Identify which cell holds the provided text, then report its [X, Y] central coordinate. 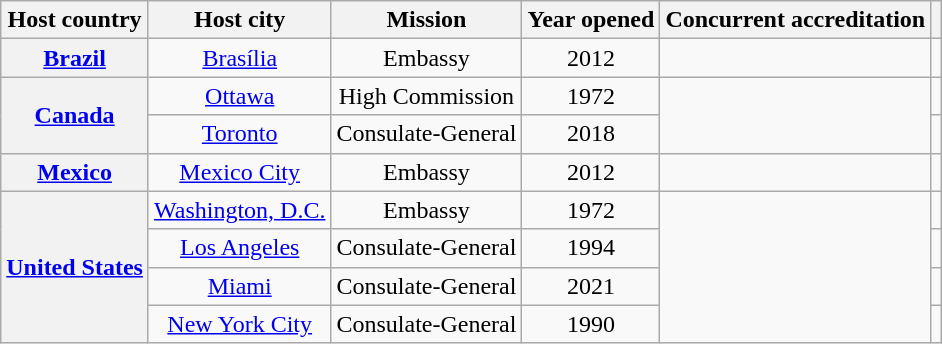
Miami [239, 286]
New York City [239, 324]
Brazil [75, 58]
Washington, D.C. [239, 210]
Ottawa [239, 96]
2018 [591, 134]
United States [75, 267]
2021 [591, 286]
Brasília [239, 58]
Canada [75, 115]
Host country [75, 20]
1990 [591, 324]
Concurrent accreditation [796, 20]
Toronto [239, 134]
Mexico City [239, 172]
Host city [239, 20]
Mission [426, 20]
High Commission [426, 96]
1994 [591, 248]
Year opened [591, 20]
Mexico [75, 172]
Los Angeles [239, 248]
